Search for the cell housing the specified text and yield its [X, Y] center coordinate. 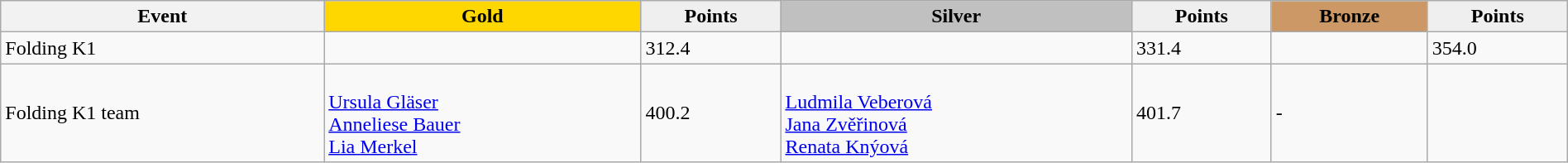
Ursula GläserAnneliese BauerLia Merkel [483, 113]
401.7 [1201, 113]
312.4 [711, 48]
Event [162, 17]
Folding K1 team [162, 113]
354.0 [1497, 48]
Gold [483, 17]
Silver [956, 17]
- [1350, 113]
Ludmila VeberováJana ZvěřinováRenata Knýová [956, 113]
400.2 [711, 113]
Folding K1 [162, 48]
Bronze [1350, 17]
331.4 [1201, 48]
